From the cell containing the given text, extract its center point as [X, Y] coordinate. 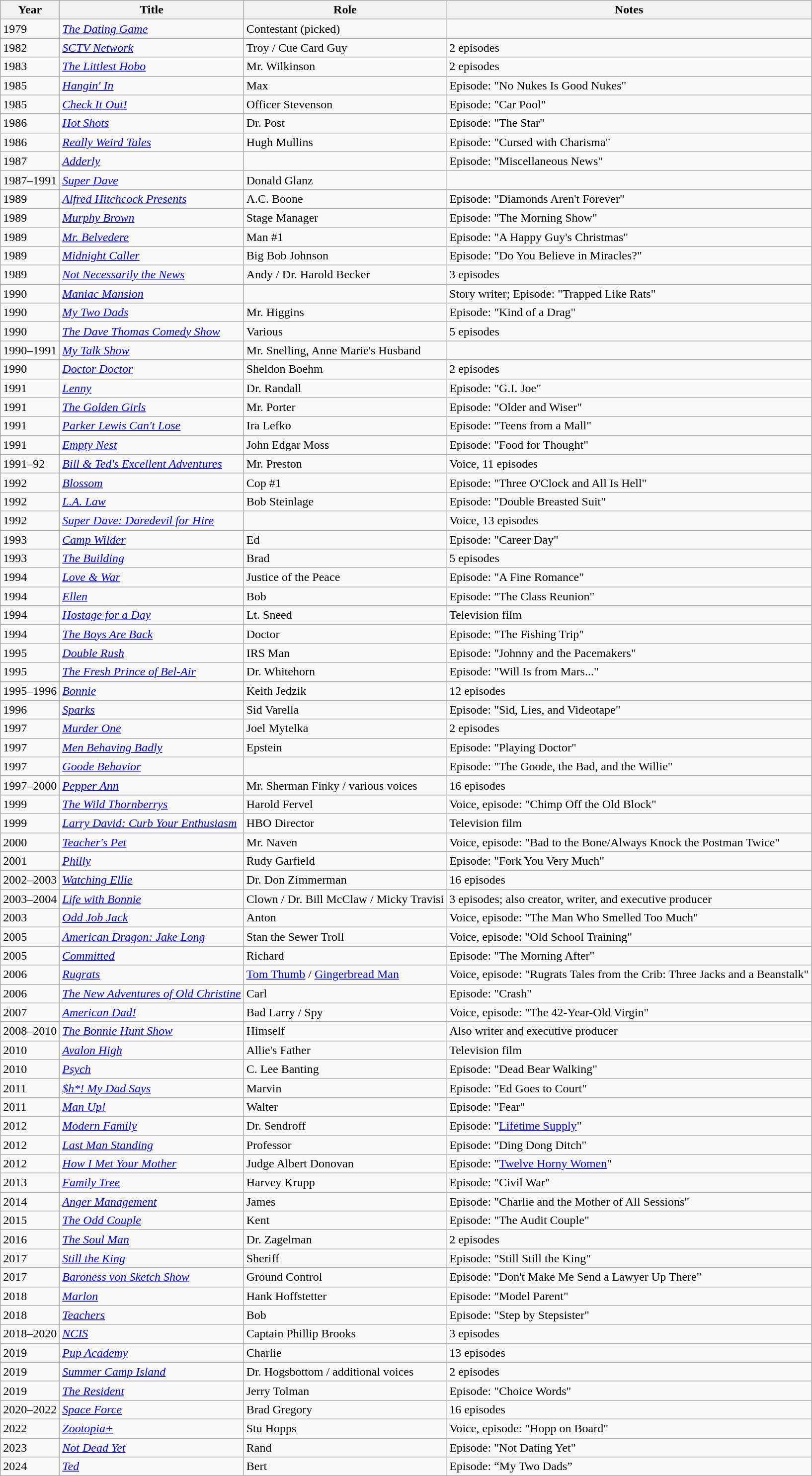
Life with Bonnie [152, 899]
Marlon [152, 1296]
Men Behaving Badly [152, 747]
Hugh Mullins [345, 142]
Teachers [152, 1315]
1995–1996 [30, 691]
Lt. Sneed [345, 615]
2022 [30, 1428]
Episode: "The Fishing Trip" [629, 634]
Avalon High [152, 1050]
Rudy Garfield [345, 861]
Ted [152, 1467]
Man Up! [152, 1107]
Dr. Hogsbottom / additional voices [345, 1372]
Lenny [152, 388]
Episode: "Johnny and the Pacemakers" [629, 653]
Watching Ellie [152, 880]
Justice of the Peace [345, 577]
Professor [345, 1145]
Year [30, 10]
Kent [345, 1221]
Murder One [152, 729]
Episode: "Three O'Clock and All Is Hell" [629, 483]
Committed [152, 956]
Carl [345, 993]
Allie's Father [345, 1050]
Hangin' In [152, 85]
Episode: “My Two Dads” [629, 1467]
Episode: "Double Breasted Suit" [629, 501]
Sid Varella [345, 710]
Episode: "Do You Believe in Miracles?" [629, 256]
Title [152, 10]
American Dragon: Jake Long [152, 937]
Super Dave: Daredevil for Hire [152, 520]
13 episodes [629, 1353]
Stu Hopps [345, 1428]
Stage Manager [345, 218]
Murphy Brown [152, 218]
Hostage for a Day [152, 615]
Ira Lefko [345, 426]
Role [345, 10]
NCIS [152, 1334]
Man #1 [345, 237]
Walter [345, 1107]
SCTV Network [152, 48]
The New Adventures of Old Christine [152, 993]
2015 [30, 1221]
Episode: "The Class Reunion" [629, 596]
The Wild Thornberrys [152, 804]
1996 [30, 710]
Ed [345, 539]
Mr. Porter [345, 407]
Episode: "Teens from a Mall" [629, 426]
Voice, episode: "Chimp Off the Old Block" [629, 804]
Andy / Dr. Harold Becker [345, 275]
Family Tree [152, 1183]
Tom Thumb / Gingerbread Man [345, 975]
Episode: "Twelve Horny Women" [629, 1164]
Mr. Naven [345, 842]
Episode: "The Audit Couple" [629, 1221]
The Bonnie Hunt Show [152, 1031]
Episode: "Ed Goes to Court" [629, 1088]
2007 [30, 1012]
Episode: "Older and Wiser" [629, 407]
1982 [30, 48]
Hot Shots [152, 123]
Mr. Preston [345, 464]
2018–2020 [30, 1334]
Richard [345, 956]
Dr. Post [345, 123]
Not Necessarily the News [152, 275]
2014 [30, 1202]
Episode: "A Happy Guy's Christmas" [629, 237]
Donald Glanz [345, 180]
Also writer and executive producer [629, 1031]
Bonnie [152, 691]
Harvey Krupp [345, 1183]
Bad Larry / Spy [345, 1012]
12 episodes [629, 691]
Voice, episode: "Rugrats Tales from the Crib: Three Jacks and a Beanstalk" [629, 975]
Dr. Randall [345, 388]
2008–2010 [30, 1031]
Double Rush [152, 653]
2016 [30, 1239]
Episode: "Crash" [629, 993]
Voice, 11 episodes [629, 464]
Episode: "Still Still the King" [629, 1258]
Brad [345, 559]
Episode: "Lifetime Supply" [629, 1126]
Bob Steinlage [345, 501]
2001 [30, 861]
2020–2022 [30, 1409]
Dr. Whitehorn [345, 672]
Midnight Caller [152, 256]
Episode: "Ding Dong Ditch" [629, 1145]
Still the King [152, 1258]
Episode: "Not Dating Yet" [629, 1448]
Adderly [152, 161]
Episode: "Model Parent" [629, 1296]
Doctor [345, 634]
Cop #1 [345, 483]
Episode: "Cursed with Charisma" [629, 142]
John Edgar Moss [345, 445]
James [345, 1202]
1987–1991 [30, 180]
Episode: "Choice Words" [629, 1391]
Epstein [345, 747]
Episode: "The Star" [629, 123]
Episode: "No Nukes Is Good Nukes" [629, 85]
Charlie [345, 1353]
Odd Job Jack [152, 918]
Captain Phillip Brooks [345, 1334]
2000 [30, 842]
Episode: "Fear" [629, 1107]
The Odd Couple [152, 1221]
$h*! My Dad Says [152, 1088]
3 episodes; also creator, writer, and executive producer [629, 899]
Episode: "A Fine Romance" [629, 577]
The Building [152, 559]
1983 [30, 67]
Rugrats [152, 975]
The Boys Are Back [152, 634]
Joel Mytelka [345, 729]
Mr. Higgins [345, 313]
Rand [345, 1448]
Space Force [152, 1409]
Bert [345, 1467]
Episode: "Step by Stepsister" [629, 1315]
1979 [30, 29]
Episode: "Charlie and the Mother of All Sessions" [629, 1202]
2002–2003 [30, 880]
Voice, episode: "The 42-Year-Old Virgin" [629, 1012]
The Golden Girls [152, 407]
Pepper Ann [152, 785]
Last Man Standing [152, 1145]
Hank Hoffstetter [345, 1296]
Episode: "The Morning After" [629, 956]
Episode: "G.I. Joe" [629, 388]
Episode: "Will Is from Mars..." [629, 672]
Super Dave [152, 180]
Various [345, 331]
Teacher's Pet [152, 842]
Ellen [152, 596]
The Dating Game [152, 29]
1990–1991 [30, 350]
Episode: "Dead Bear Walking" [629, 1069]
Pup Academy [152, 1353]
Love & War [152, 577]
Judge Albert Donovan [345, 1164]
The Resident [152, 1391]
Episode: "Diamonds Aren't Forever" [629, 199]
Mr. Snelling, Anne Marie's Husband [345, 350]
2013 [30, 1183]
The Fresh Prince of Bel-Air [152, 672]
Episode: "Career Day" [629, 539]
Marvin [345, 1088]
Alfred Hitchcock Presents [152, 199]
Baroness von Sketch Show [152, 1277]
Mr. Wilkinson [345, 67]
Notes [629, 10]
The Soul Man [152, 1239]
Voice, episode: "Bad to the Bone/Always Knock the Postman Twice" [629, 842]
Episode: "Sid, Lies, and Videotape" [629, 710]
L.A. Law [152, 501]
Anton [345, 918]
Episode: "Don't Make Me Send a Lawyer Up There" [629, 1277]
Max [345, 85]
Mr. Belvedere [152, 237]
Maniac Mansion [152, 294]
Episode: "Miscellaneous News" [629, 161]
Ground Control [345, 1277]
Episode: "The Morning Show" [629, 218]
Empty Nest [152, 445]
2003–2004 [30, 899]
Episode: "Civil War" [629, 1183]
2003 [30, 918]
Mr. Sherman Finky / various voices [345, 785]
Dr. Don Zimmerman [345, 880]
Jerry Tolman [345, 1391]
Voice, episode: "Hopp on Board" [629, 1428]
Episode: "The Goode, the Bad, and the Willie" [629, 766]
American Dad! [152, 1012]
Brad Gregory [345, 1409]
2023 [30, 1448]
My Talk Show [152, 350]
Psych [152, 1069]
Dr. Sendroff [345, 1126]
Episode: "Playing Doctor" [629, 747]
Not Dead Yet [152, 1448]
My Two Dads [152, 313]
Stan the Sewer Troll [345, 937]
Officer Stevenson [345, 104]
Sparks [152, 710]
Bill & Ted's Excellent Adventures [152, 464]
1997–2000 [30, 785]
A.C. Boone [345, 199]
The Littlest Hobo [152, 67]
Parker Lewis Can't Lose [152, 426]
Check It Out! [152, 104]
C. Lee Banting [345, 1069]
2024 [30, 1467]
Larry David: Curb Your Enthusiasm [152, 823]
Episode: "Food for Thought" [629, 445]
How I Met Your Mother [152, 1164]
Episode: "Fork You Very Much" [629, 861]
Summer Camp Island [152, 1372]
Clown / Dr. Bill McClaw / Micky Travisi [345, 899]
1991–92 [30, 464]
Big Bob Johnson [345, 256]
Philly [152, 861]
IRS Man [345, 653]
Sheldon Boehm [345, 369]
Contestant (picked) [345, 29]
Goode Behavior [152, 766]
1987 [30, 161]
Harold Fervel [345, 804]
Episode: "Car Pool" [629, 104]
Really Weird Tales [152, 142]
Story writer; Episode: "Trapped Like Rats" [629, 294]
Himself [345, 1031]
Keith Jedzik [345, 691]
Troy / Cue Card Guy [345, 48]
Blossom [152, 483]
Anger Management [152, 1202]
Voice, episode: "The Man Who Smelled Too Much" [629, 918]
Voice, episode: "Old School Training" [629, 937]
Dr. Zagelman [345, 1239]
Episode: "Kind of a Drag" [629, 313]
Modern Family [152, 1126]
The Dave Thomas Comedy Show [152, 331]
Zootopia+ [152, 1428]
Camp Wilder [152, 539]
HBO Director [345, 823]
Sheriff [345, 1258]
Voice, 13 episodes [629, 520]
Doctor Doctor [152, 369]
